Detect which cell encompasses the target text, then output its (X, Y) center coordinate. 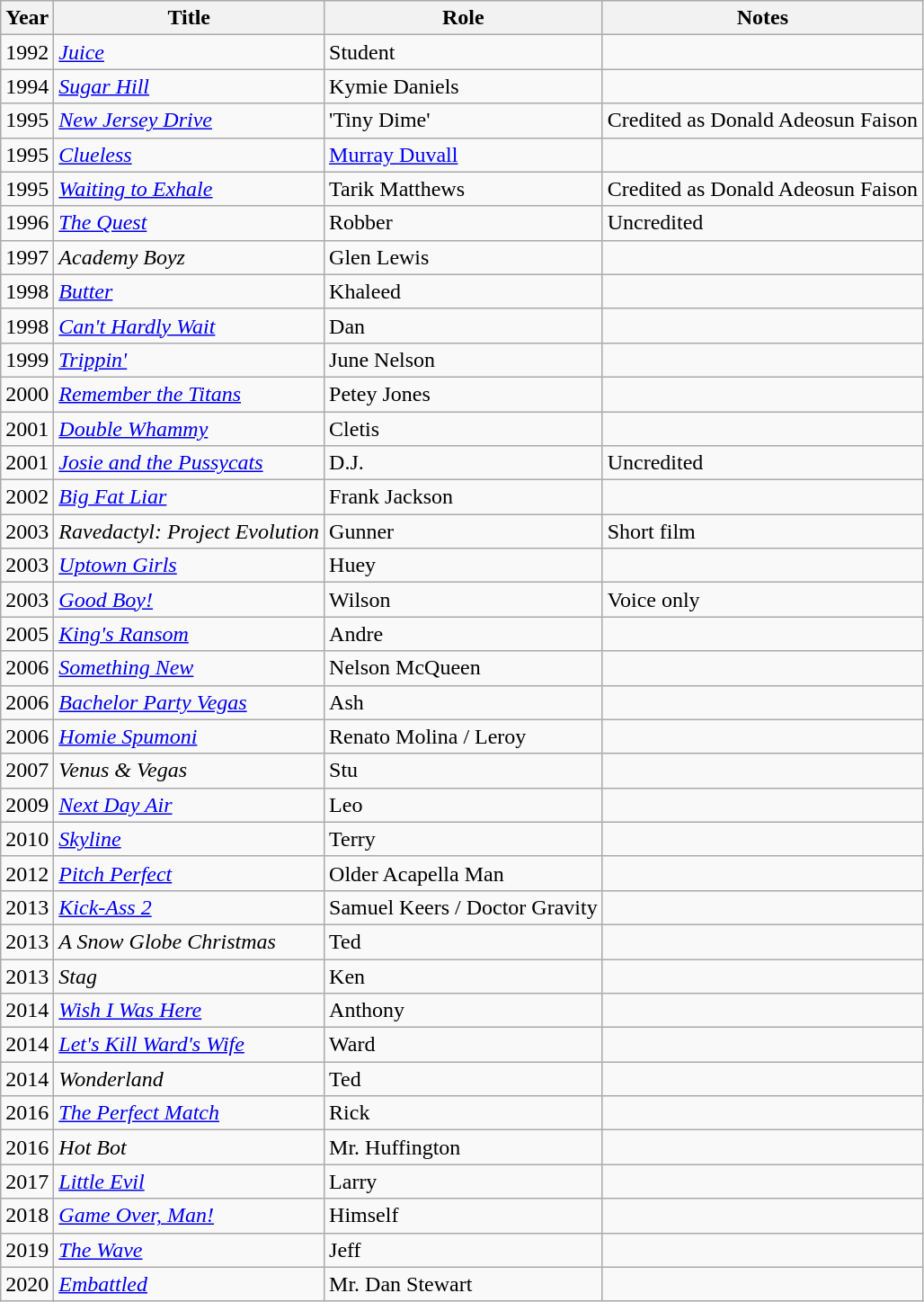
Leo (464, 805)
Remember the Titans (189, 394)
Homie Spumoni (189, 736)
The Wave (189, 1250)
1997 (27, 257)
Bachelor Party Vegas (189, 702)
Ward (464, 1045)
Robber (464, 223)
Rick (464, 1113)
Ash (464, 702)
A Snow Globe Christmas (189, 941)
2017 (27, 1182)
Stag (189, 976)
Dan (464, 325)
Murray Duvall (464, 155)
The Perfect Match (189, 1113)
2012 (27, 873)
Nelson McQueen (464, 668)
Sugar Hill (189, 86)
Samuel Keers / Doctor Gravity (464, 907)
2002 (27, 497)
2009 (27, 805)
Wish I Was Here (189, 1011)
Josie and the Pussycats (189, 463)
Gunner (464, 531)
Clueless (189, 155)
June Nelson (464, 360)
2007 (27, 771)
Short film (762, 531)
Khaleed (464, 291)
New Jersey Drive (189, 120)
Juice (189, 52)
Trippin' (189, 360)
Good Boy! (189, 600)
1992 (27, 52)
Skyline (189, 839)
Year (27, 18)
1994 (27, 86)
King's Ransom (189, 634)
2005 (27, 634)
Ken (464, 976)
Cletis (464, 429)
Frank Jackson (464, 497)
Something New (189, 668)
Kick-Ass 2 (189, 907)
Double Whammy (189, 429)
2018 (27, 1216)
Next Day Air (189, 805)
1999 (27, 360)
Huey (464, 566)
Renato Molina / Leroy (464, 736)
2010 (27, 839)
Little Evil (189, 1182)
Can't Hardly Wait (189, 325)
Terry (464, 839)
Wonderland (189, 1079)
D.J. (464, 463)
2020 (27, 1284)
2019 (27, 1250)
Notes (762, 18)
Venus & Vegas (189, 771)
Mr. Dan Stewart (464, 1284)
Voice only (762, 600)
Jeff (464, 1250)
Stu (464, 771)
Waiting to Exhale (189, 189)
Himself (464, 1216)
Ravedactyl: Project Evolution (189, 531)
Andre (464, 634)
Hot Bot (189, 1147)
2000 (27, 394)
Kymie Daniels (464, 86)
Embattled (189, 1284)
Mr. Huffington (464, 1147)
Glen Lewis (464, 257)
The Quest (189, 223)
1996 (27, 223)
Butter (189, 291)
Title (189, 18)
Uptown Girls (189, 566)
'Tiny Dime' (464, 120)
Larry (464, 1182)
Petey Jones (464, 394)
Student (464, 52)
Tarik Matthews (464, 189)
Role (464, 18)
Pitch Perfect (189, 873)
Anthony (464, 1011)
Older Acapella Man (464, 873)
Big Fat Liar (189, 497)
Let's Kill Ward's Wife (189, 1045)
Academy Boyz (189, 257)
Wilson (464, 600)
Game Over, Man! (189, 1216)
